Capture the cell that displays the provided text and extract its (X, Y) central coordinate. 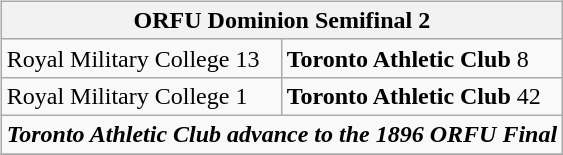
Toronto Athletic Club 42 (422, 96)
Royal Military College 13 (141, 58)
ORFU Dominion Semifinal 2 (282, 20)
Toronto Athletic Club advance to the 1896 ORFU Final (282, 134)
Toronto Athletic Club 8 (422, 58)
Royal Military College 1 (141, 96)
